Search for the cell housing the specified text and yield its (X, Y) center coordinate. 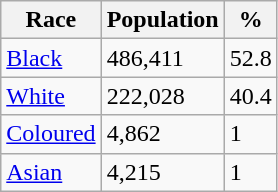
4,215 (162, 172)
4,862 (162, 134)
Black (51, 58)
40.4 (250, 96)
Race (51, 20)
Asian (51, 172)
52.8 (250, 58)
% (250, 20)
222,028 (162, 96)
486,411 (162, 58)
White (51, 96)
Coloured (51, 134)
Population (162, 20)
